Return the [X, Y] coordinate for the center point of the cell that contains the specified text.  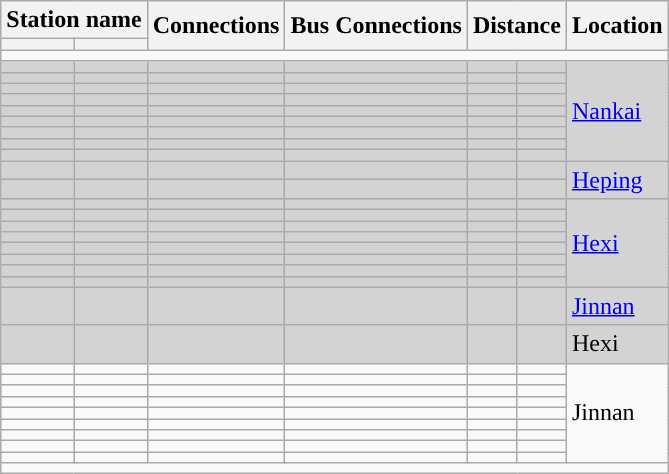
Station name [74, 20]
Heping [617, 179]
Nankai [617, 111]
Bus Connections [376, 26]
Location [617, 26]
Connections [216, 26]
Distance [516, 26]
